Provide the [X, Y] coordinate of the cell's center where the given text is located.  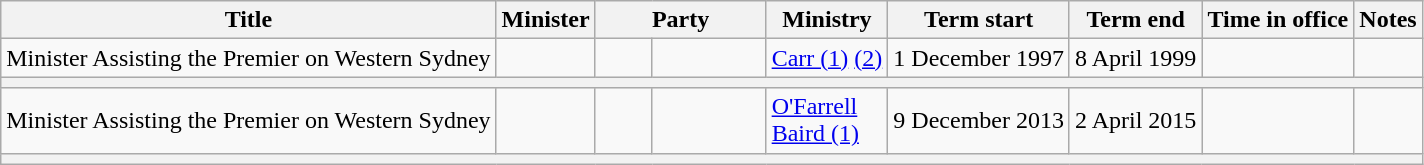
Term end [1135, 20]
2 April 2015 [1135, 120]
Time in office [1278, 20]
Minister [546, 20]
Ministry [827, 20]
Title [248, 20]
Party [680, 20]
9 December 2013 [979, 120]
Notes [1388, 20]
Term start [979, 20]
8 April 1999 [1135, 58]
Carr (1) (2) [827, 58]
1 December 1997 [979, 58]
O'FarrellBaird (1) [827, 120]
